Extract the [X, Y] coordinate from the center of the cell holding the provided text.  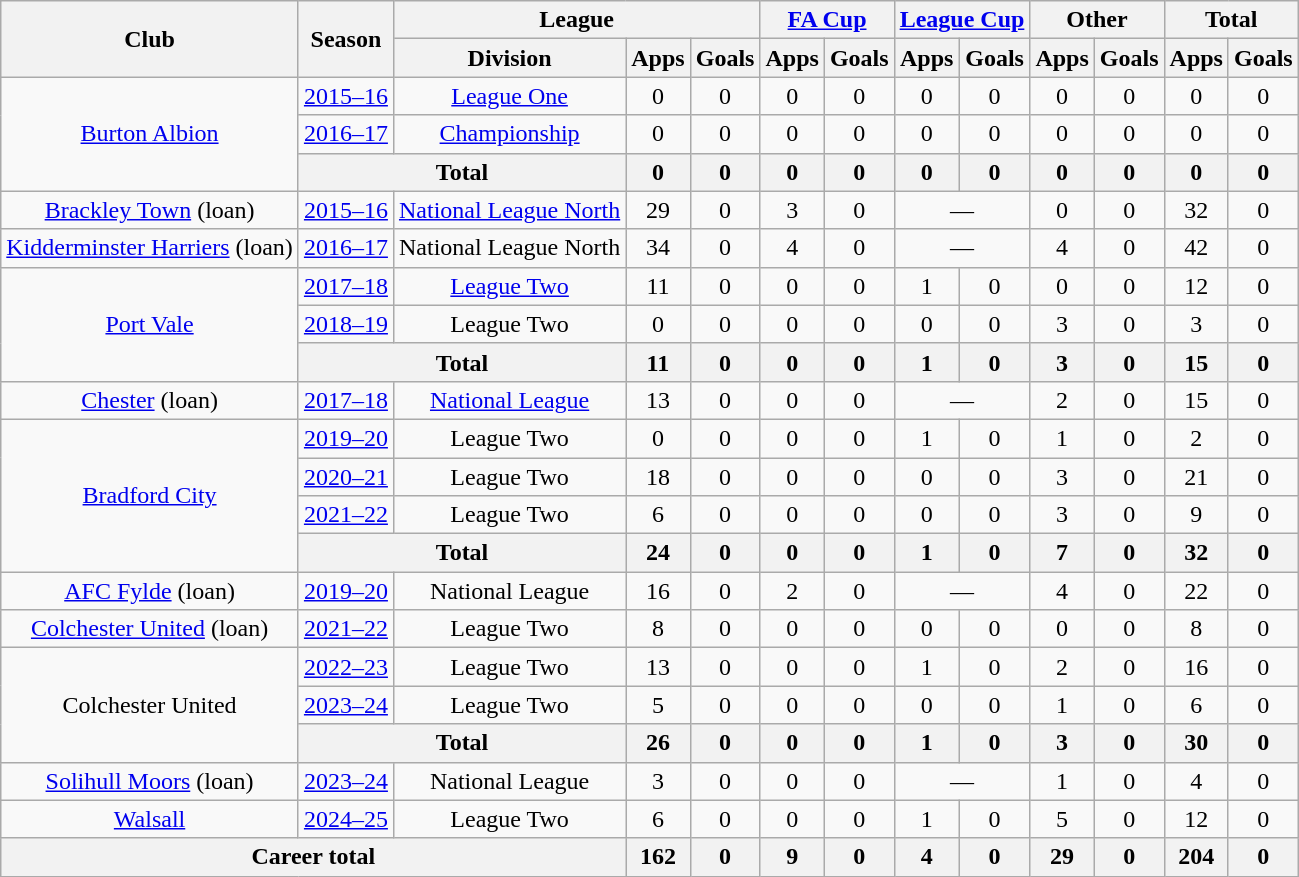
Port Vale [150, 324]
7 [1062, 553]
League [576, 20]
22 [1196, 591]
162 [658, 857]
Other [1097, 20]
Colchester United [150, 705]
Brackley Town (loan) [150, 210]
26 [658, 743]
Bradford City [150, 495]
204 [1196, 857]
Career total [314, 857]
30 [1196, 743]
Season [346, 39]
42 [1196, 248]
FA Cup [827, 20]
24 [658, 553]
Chester (loan) [150, 400]
Walsall [150, 819]
2020–21 [346, 477]
Colchester United (loan) [150, 629]
2018–19 [346, 324]
Burton Albion [150, 134]
18 [658, 477]
2024–25 [346, 819]
21 [1196, 477]
League Cup [962, 20]
Club [150, 39]
Kidderminster Harriers (loan) [150, 248]
AFC Fylde (loan) [150, 591]
Division [509, 58]
Championship [509, 134]
League One [509, 96]
Solihull Moors (loan) [150, 781]
34 [658, 248]
2022–23 [346, 667]
